Return [x, y] of the center of cell containing provided text 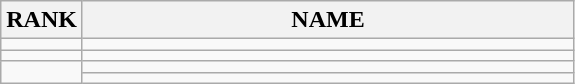
RANK [42, 20]
NAME [328, 20]
